Pinpoint the cell where the given text exists, returning its (X, Y) midpoint coordinate. 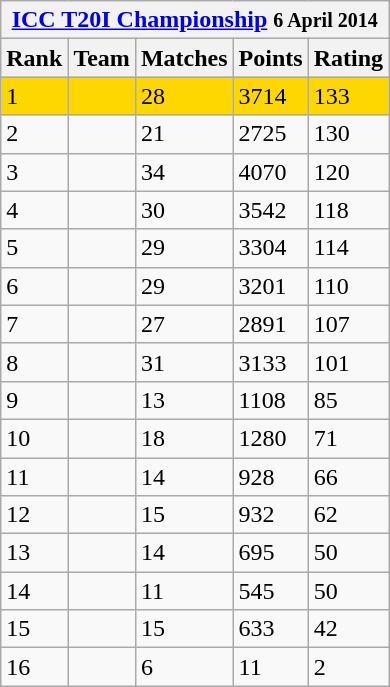
633 (270, 629)
Matches (184, 58)
42 (348, 629)
133 (348, 96)
4070 (270, 172)
66 (348, 477)
3542 (270, 210)
110 (348, 286)
695 (270, 553)
Rank (34, 58)
16 (34, 667)
27 (184, 324)
114 (348, 248)
545 (270, 591)
Rating (348, 58)
7 (34, 324)
2725 (270, 134)
Points (270, 58)
10 (34, 438)
71 (348, 438)
30 (184, 210)
3714 (270, 96)
1 (34, 96)
1280 (270, 438)
3304 (270, 248)
Team (102, 58)
34 (184, 172)
2891 (270, 324)
28 (184, 96)
107 (348, 324)
130 (348, 134)
85 (348, 400)
1108 (270, 400)
5 (34, 248)
31 (184, 362)
118 (348, 210)
3133 (270, 362)
3 (34, 172)
ICC T20I Championship 6 April 2014 (195, 20)
3201 (270, 286)
101 (348, 362)
12 (34, 515)
18 (184, 438)
932 (270, 515)
120 (348, 172)
8 (34, 362)
62 (348, 515)
9 (34, 400)
4 (34, 210)
21 (184, 134)
928 (270, 477)
